Capture the cell that displays the provided text and extract its [X, Y] central coordinate. 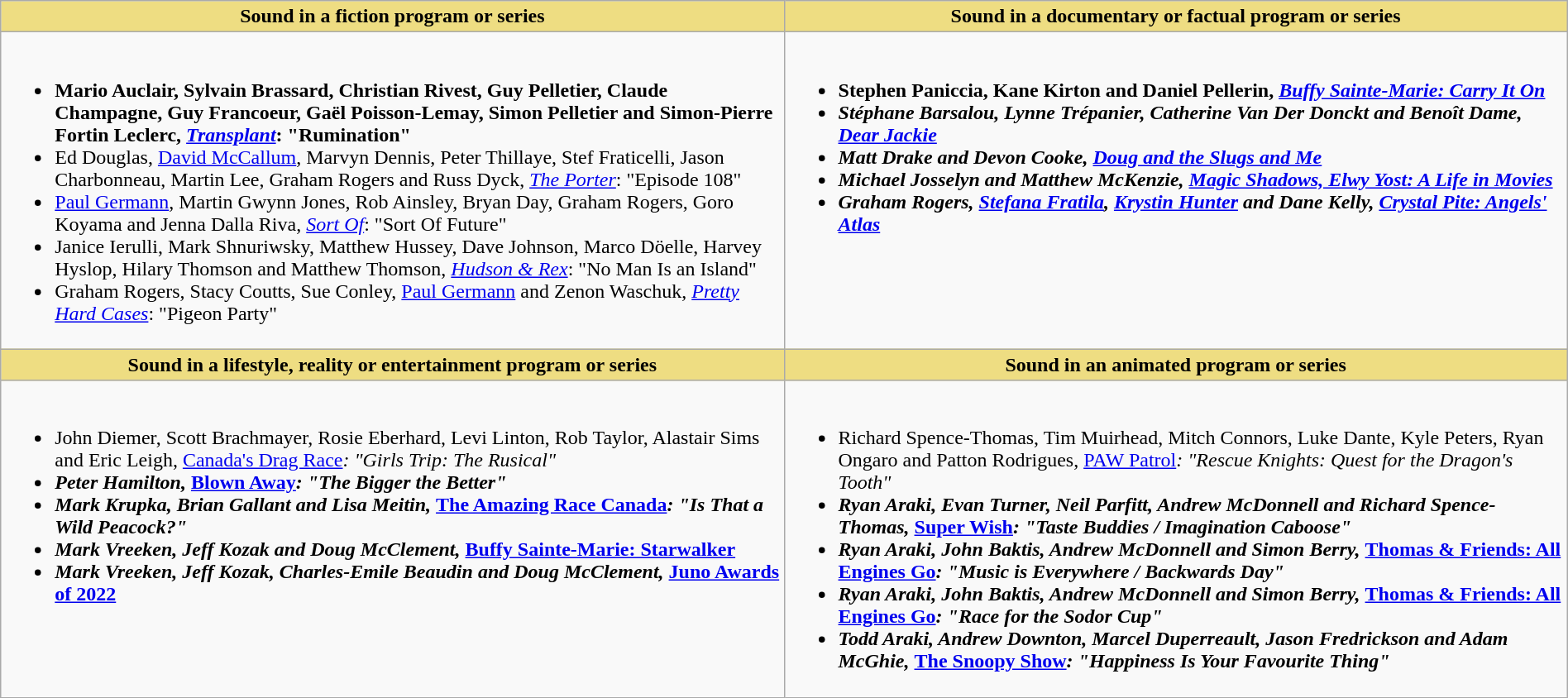
Sound in a documentary or factual program or series [1176, 17]
Sound in a fiction program or series [392, 17]
Sound in an animated program or series [1176, 365]
Sound in a lifestyle, reality or entertainment program or series [392, 365]
